Return the [x, y] coordinate for the center point of the cell that contains the specified text.  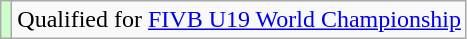
Qualified for FIVB U19 World Championship [240, 20]
